From the cell containing the given text, extract its center point as [X, Y] coordinate. 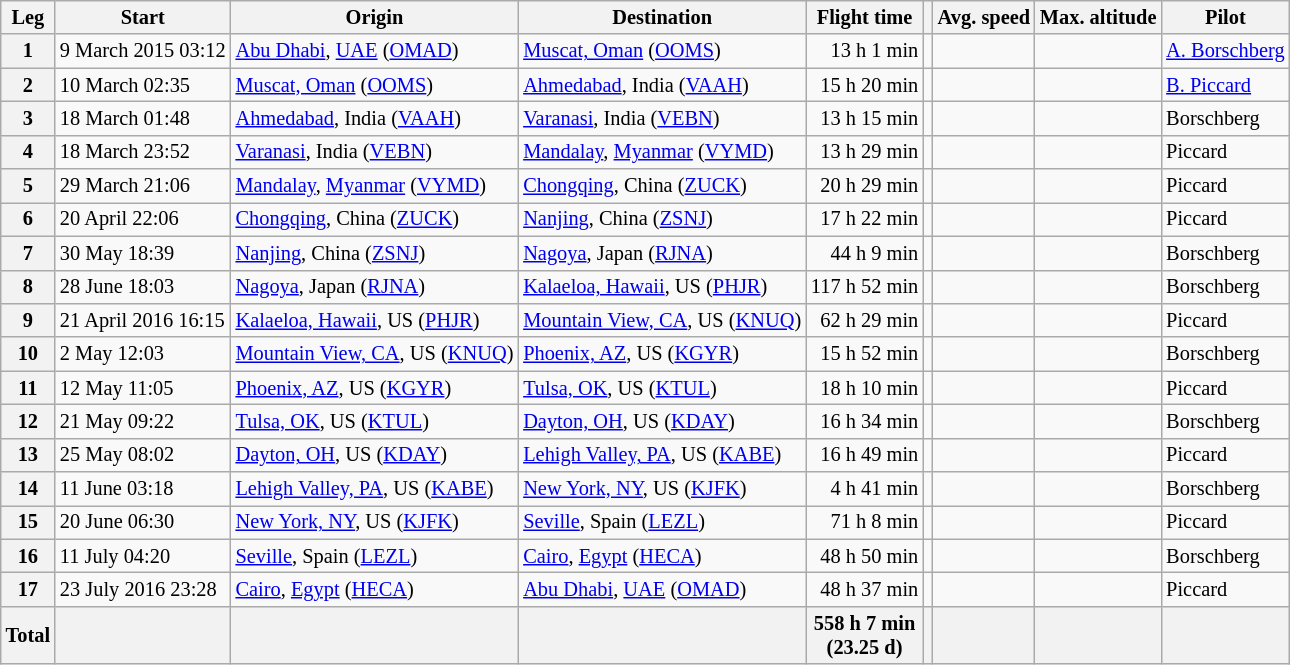
71 h 8 min [864, 522]
14 [28, 489]
20 April 22:06 [143, 219]
16 h 34 min [864, 421]
Start [143, 17]
Pilot [1225, 17]
10 March 02:35 [143, 85]
Leg [28, 17]
13 h 15 min [864, 118]
6 [28, 219]
8 [28, 287]
A. Borschberg [1225, 51]
2 [28, 85]
20 June 06:30 [143, 522]
13 [28, 455]
11 July 04:20 [143, 556]
4 h 41 min [864, 489]
18 March 01:48 [143, 118]
15 h 20 min [864, 85]
25 May 08:02 [143, 455]
1 [28, 51]
11 [28, 388]
48 h 37 min [864, 589]
B. Piccard [1225, 85]
16 [28, 556]
4 [28, 152]
30 May 18:39 [143, 253]
3 [28, 118]
117 h 52 min [864, 287]
12 May 11:05 [143, 388]
62 h 29 min [864, 320]
7 [28, 253]
13 h 1 min [864, 51]
Total [28, 635]
15 h 52 min [864, 354]
5 [28, 186]
Avg. speed [984, 17]
Origin [375, 17]
2 May 12:03 [143, 354]
15 [28, 522]
12 [28, 421]
21 May 09:22 [143, 421]
29 March 21:06 [143, 186]
48 h 50 min [864, 556]
17 h 22 min [864, 219]
23 July 2016 23:28 [143, 589]
558 h 7 min(23.25 d) [864, 635]
17 [28, 589]
20 h 29 min [864, 186]
13 h 29 min [864, 152]
Destination [662, 17]
18 March 23:52 [143, 152]
Max. altitude [1098, 17]
9 [28, 320]
10 [28, 354]
Flight time [864, 17]
11 June 03:18 [143, 489]
44 h 9 min [864, 253]
18 h 10 min [864, 388]
9 March 2015 03:12 [143, 51]
16 h 49 min [864, 455]
28 June 18:03 [143, 287]
21 April 2016 16:15 [143, 320]
